Scan for the cell matching the given text and deliver its (X, Y) coordinate at center. 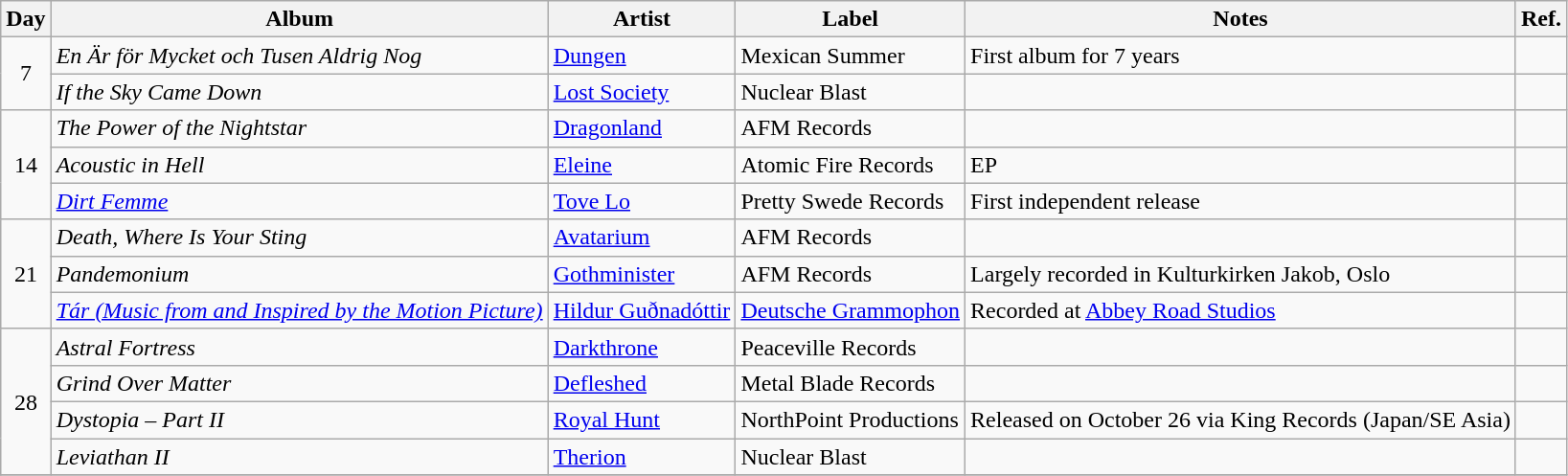
Largely recorded in Kulturkirken Jakob, Oslo (1241, 274)
Dirt Femme (299, 201)
Pretty Swede Records (851, 201)
Gothminister (642, 274)
Acoustic in Hell (299, 165)
En Är för Mycket och Tusen Aldrig Nog (299, 56)
Eleine (642, 165)
If the Sky Came Down (299, 92)
Tove Lo (642, 201)
NorthPoint Productions (851, 419)
First album for 7 years (1241, 56)
Dragonland (642, 128)
Tár (Music from and Inspired by the Motion Picture) (299, 310)
Released on October 26 via King Records (Japan/SE Asia) (1241, 419)
Lost Society (642, 92)
Avatarium (642, 238)
28 (26, 401)
Astral Fortress (299, 347)
Grind Over Matter (299, 383)
Metal Blade Records (851, 383)
7 (26, 74)
Day (26, 19)
Peaceville Records (851, 347)
First independent release (1241, 201)
Death, Where Is Your Sting (299, 238)
Leviathan II (299, 457)
Dungen (642, 56)
Label (851, 19)
Defleshed (642, 383)
Atomic Fire Records (851, 165)
Royal Hunt (642, 419)
Darkthrone (642, 347)
Hildur Guðnadóttir (642, 310)
Recorded at Abbey Road Studios (1241, 310)
21 (26, 274)
Notes (1241, 19)
Mexican Summer (851, 56)
14 (26, 165)
The Power of the Nightstar (299, 128)
Dystopia – Part II (299, 419)
Deutsche Grammophon (851, 310)
EP (1241, 165)
Artist (642, 19)
Ref. (1540, 19)
Pandemonium (299, 274)
Album (299, 19)
Therion (642, 457)
